Find where the given text appears and provide that cell's center as [X, Y] coordinate. 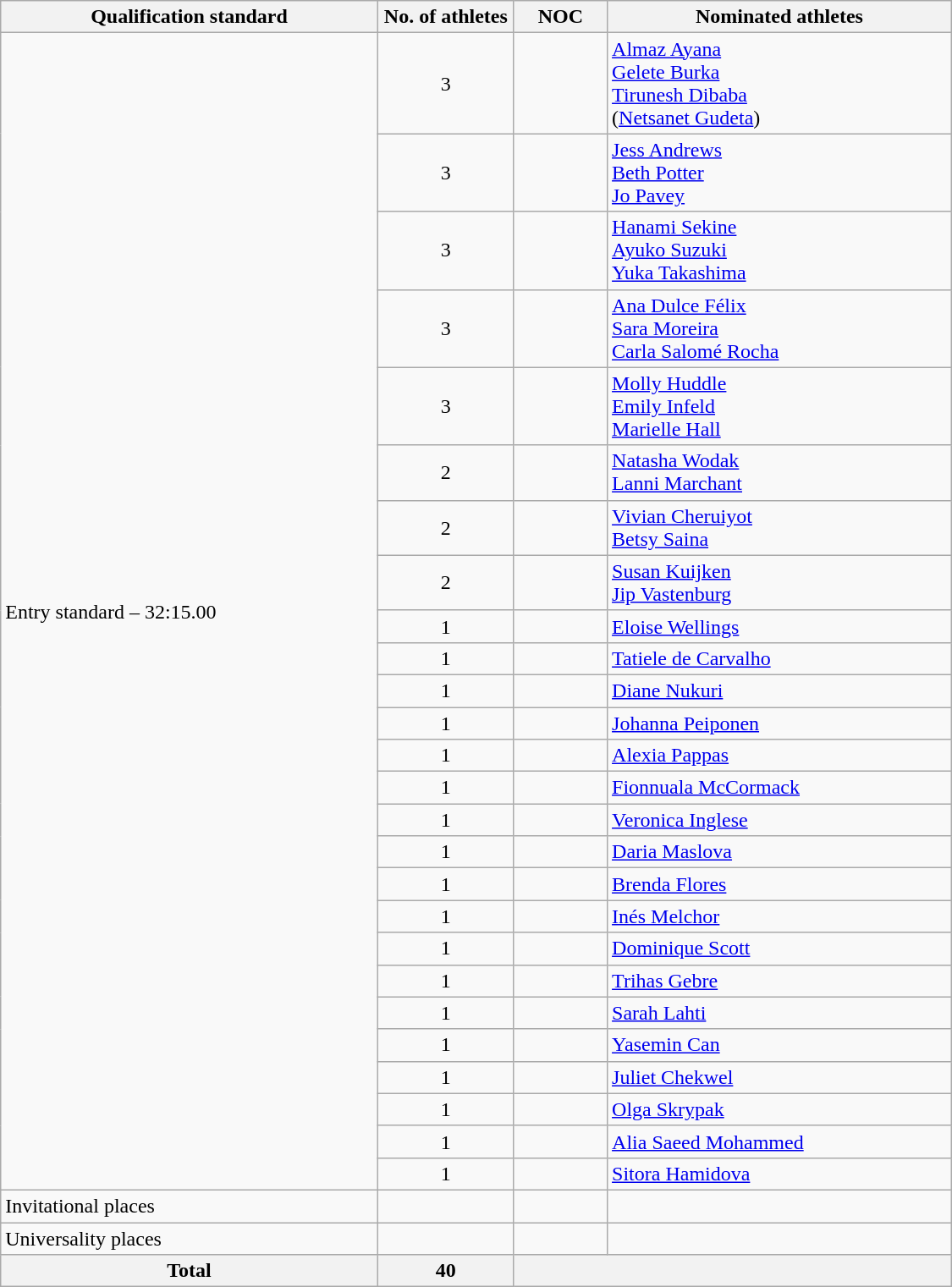
Veronica Inglese [780, 820]
Vivian CheruiyotBetsy Saina [780, 528]
Hanami SekineAyuko SuzukiYuka Takashima [780, 250]
Brenda Flores [780, 884]
Johanna Peiponen [780, 723]
NOC [560, 17]
Olga Skrypak [780, 1109]
Molly HuddleEmily InfeldMarielle Hall [780, 406]
Susan Kuijken Jip Vastenburg [780, 582]
Alia Saeed Mohammed [780, 1141]
Invitational places [190, 1206]
Inés Melchor [780, 916]
Diane Nukuri [780, 690]
Yasemin Can [780, 1045]
Natasha WodakLanni Marchant [780, 472]
Sitora Hamidova [780, 1174]
Tatiele de Carvalho [780, 658]
Juliet Chekwel [780, 1077]
Alexia Pappas [780, 756]
Universality places [190, 1238]
Eloise Wellings [780, 626]
Entry standard – 32:15.00 [190, 612]
Daria Maslova [780, 852]
Jess AndrewsBeth PotterJo Pavey [780, 173]
Nominated athletes [780, 17]
Qualification standard [190, 17]
Trihas Gebre [780, 981]
Dominique Scott [780, 949]
Sarah Lahti [780, 1013]
No. of athletes [445, 17]
Total [190, 1271]
Ana Dulce FélixSara MoreiraCarla Salomé Rocha [780, 328]
Almaz AyanaGelete BurkaTirunesh Dibaba(Netsanet Gudeta) [780, 83]
40 [445, 1271]
Fionnuala McCormack [780, 788]
